Find where the given text appears and provide that cell's center as (x, y) coordinate. 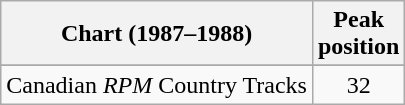
Chart (1987–1988) (157, 34)
Peakposition (358, 34)
Canadian RPM Country Tracks (157, 85)
32 (358, 85)
